Capture the cell that displays the provided text and extract its (x, y) central coordinate. 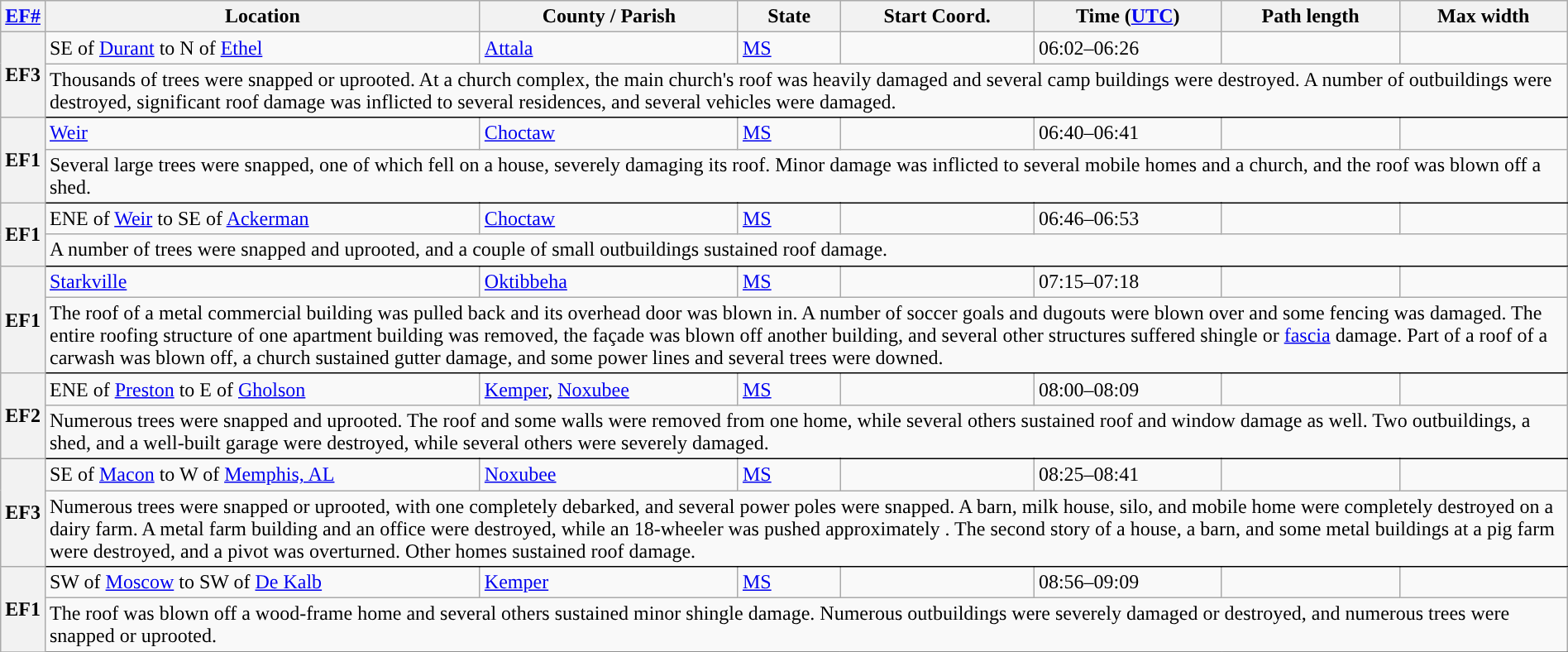
Kemper, Noxubee (609, 389)
A number of trees were snapped and uprooted, and a couple of small outbuildings sustained roof damage. (806, 250)
06:46–06:53 (1128, 218)
Attala (609, 48)
06:40–06:41 (1128, 133)
ENE of Preston to E of Gholson (262, 389)
Noxubee (609, 474)
Location (262, 17)
Starkville (262, 281)
SE of Durant to N of Ethel (262, 48)
Time (UTC) (1128, 17)
07:15–07:18 (1128, 281)
Max width (1484, 17)
08:00–08:09 (1128, 389)
EF# (23, 17)
State (789, 17)
SE of Macon to W of Memphis, AL (262, 474)
ENE of Weir to SE of Ackerman (262, 218)
Kemper (609, 582)
County / Parish (609, 17)
Path length (1310, 17)
SW of Moscow to SW of De Kalb (262, 582)
Weir (262, 133)
08:25–08:41 (1128, 474)
Start Coord. (938, 17)
06:02–06:26 (1128, 48)
08:56–09:09 (1128, 582)
EF2 (23, 415)
Oktibbeha (609, 281)
